Detect which cell encompasses the target text, then output its (X, Y) center coordinate. 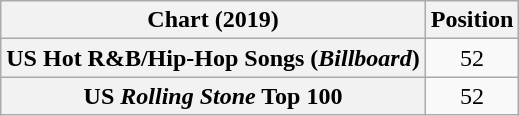
US Hot R&B/Hip-Hop Songs (Billboard) (213, 58)
Chart (2019) (213, 20)
US Rolling Stone Top 100 (213, 96)
Position (472, 20)
